Return [X, Y] of the center of cell containing provided text 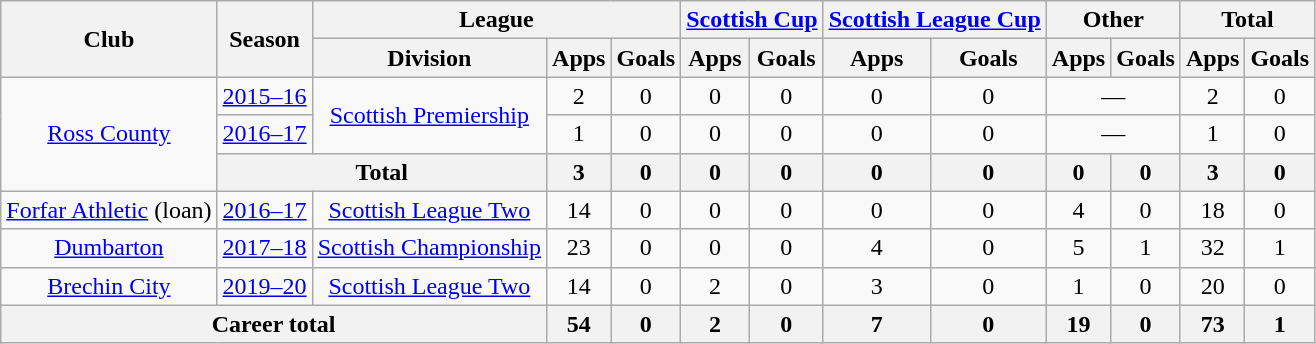
League [496, 20]
7 [876, 324]
Season [264, 39]
2019–20 [264, 286]
23 [579, 248]
5 [1078, 248]
32 [1212, 248]
Other [1113, 20]
Scottish Cup [752, 20]
Brechin City [109, 286]
54 [579, 324]
Scottish League Cup [934, 20]
73 [1212, 324]
Ross County [109, 134]
20 [1212, 286]
19 [1078, 324]
Division [429, 58]
2015–16 [264, 96]
Forfar Athletic (loan) [109, 210]
Dumbarton [109, 248]
18 [1212, 210]
Career total [274, 324]
Scottish Premiership [429, 115]
Club [109, 39]
Scottish Championship [429, 248]
2017–18 [264, 248]
